Detect which cell encompasses the target text, then output its [X, Y] center coordinate. 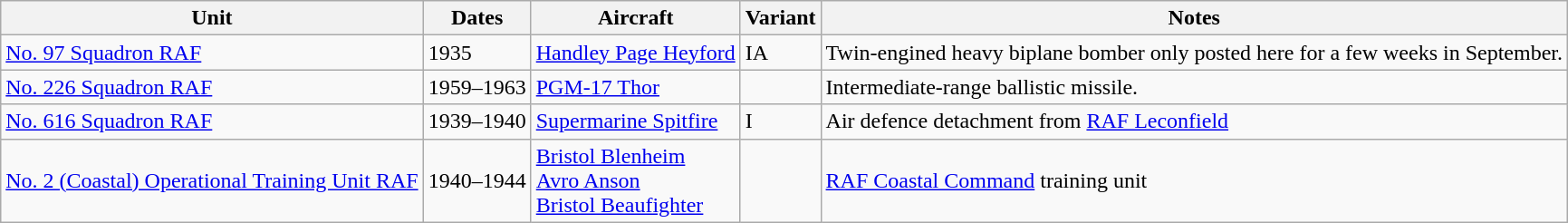
Bristol BlenheimAvro AnsonBristol Beaufighter [636, 180]
Variant [781, 18]
No. 226 Squadron RAF [212, 87]
PGM-17 Thor [636, 87]
IA [781, 53]
No. 97 Squadron RAF [212, 53]
Dates [476, 18]
Aircraft [636, 18]
Twin-engined heavy biplane bomber only posted here for a few weeks in September. [1194, 53]
No. 616 Squadron RAF [212, 121]
Supermarine Spitfire [636, 121]
Air defence detachment from RAF Leconfield [1194, 121]
1935 [476, 53]
No. 2 (Coastal) Operational Training Unit RAF [212, 180]
1940–1944 [476, 180]
I [781, 121]
1959–1963 [476, 87]
1939–1940 [476, 121]
RAF Coastal Command training unit [1194, 180]
Notes [1194, 18]
Handley Page Heyford [636, 53]
Unit [212, 18]
Intermediate-range ballistic missile. [1194, 87]
